Detect which cell encompasses the target text, then output its (x, y) center coordinate. 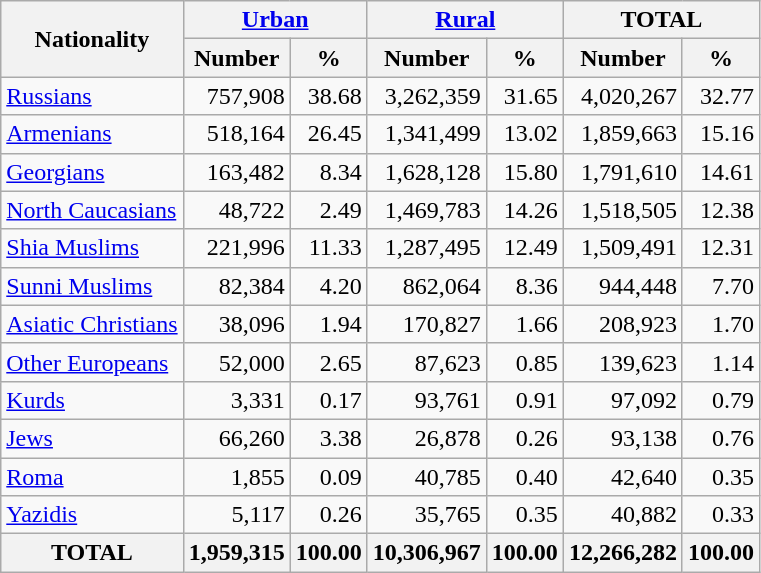
52,000 (236, 362)
2.65 (328, 362)
0.09 (328, 477)
518,164 (236, 134)
170,827 (426, 324)
1,469,783 (426, 210)
1,287,495 (426, 248)
13.02 (524, 134)
Sunni Muslims (92, 286)
31.65 (524, 96)
32.77 (720, 96)
15.80 (524, 172)
862,064 (426, 286)
1.14 (720, 362)
1,855 (236, 477)
12.31 (720, 248)
48,722 (236, 210)
93,761 (426, 400)
8.34 (328, 172)
10,306,967 (426, 553)
0.40 (524, 477)
Other Europeans (92, 362)
1,959,315 (236, 553)
757,908 (236, 96)
1,509,491 (622, 248)
0.17 (328, 400)
5,117 (236, 515)
Armenians (92, 134)
208,923 (622, 324)
4.20 (328, 286)
82,384 (236, 286)
42,640 (622, 477)
2.49 (328, 210)
38.68 (328, 96)
1,859,663 (622, 134)
97,092 (622, 400)
163,482 (236, 172)
Shia Muslims (92, 248)
Rural (465, 20)
26.45 (328, 134)
1,518,505 (622, 210)
12.38 (720, 210)
Kurds (92, 400)
1,628,128 (426, 172)
0.79 (720, 400)
40,882 (622, 515)
Yazidis (92, 515)
66,260 (236, 438)
4,020,267 (622, 96)
Roma (92, 477)
14.26 (524, 210)
3.38 (328, 438)
93,138 (622, 438)
Asiatic Christians (92, 324)
3,262,359 (426, 96)
12,266,282 (622, 553)
87,623 (426, 362)
14.61 (720, 172)
0.91 (524, 400)
139,623 (622, 362)
35,765 (426, 515)
1,341,499 (426, 134)
Nationality (92, 39)
221,996 (236, 248)
1,791,610 (622, 172)
12.49 (524, 248)
1.94 (328, 324)
7.70 (720, 286)
1.70 (720, 324)
15.16 (720, 134)
38,096 (236, 324)
944,448 (622, 286)
11.33 (328, 248)
0.76 (720, 438)
1.66 (524, 324)
Georgians (92, 172)
40,785 (426, 477)
North Caucasians (92, 210)
0.33 (720, 515)
8.36 (524, 286)
Jews (92, 438)
0.85 (524, 362)
3,331 (236, 400)
26,878 (426, 438)
Russians (92, 96)
Urban (275, 20)
